Scan for the cell matching the given text and deliver its (x, y) coordinate at center. 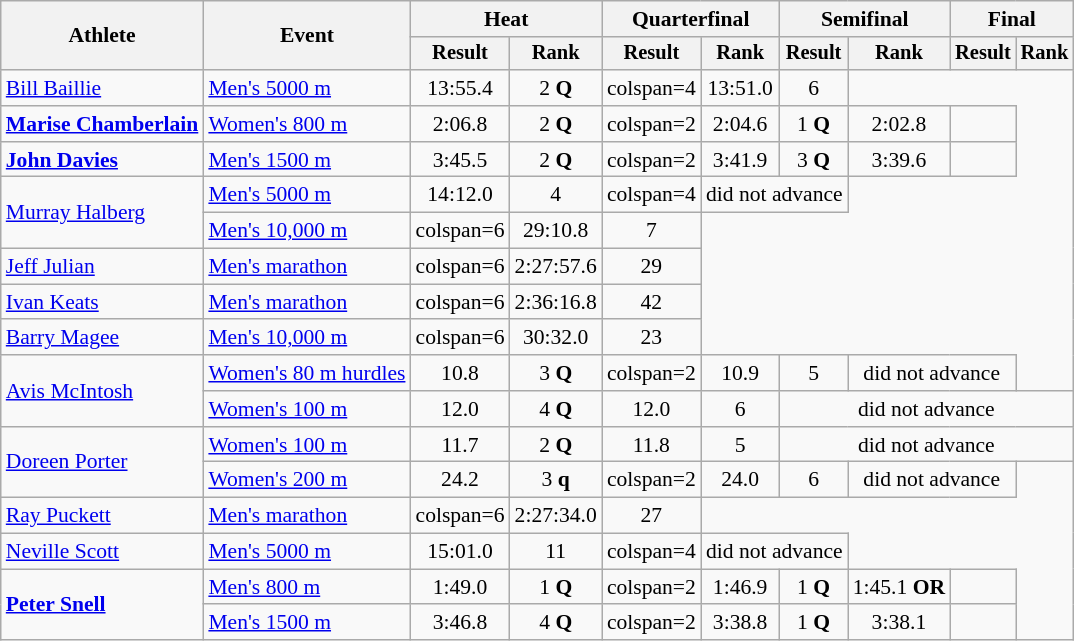
24.2 (460, 480)
Neville Scott (102, 552)
Men's 800 m (306, 587)
John Davies (102, 160)
2:36:16.8 (556, 302)
Women's 200 m (306, 480)
2:06.8 (460, 124)
2:04.6 (740, 124)
1:46.9 (740, 587)
1:45.1 OR (899, 587)
Ivan Keats (102, 302)
3 q (556, 480)
Doreen Porter (102, 462)
3:38.8 (740, 623)
Women's 800 m (306, 124)
14:12.0 (460, 195)
42 (652, 302)
Event (306, 36)
Women's 80 m hurdles (306, 373)
Bill Baillie (102, 88)
29:10.8 (556, 231)
3:46.8 (460, 623)
Marise Chamberlain (102, 124)
29 (652, 267)
2:02.8 (899, 124)
1:49.0 (460, 587)
Barry Magee (102, 338)
Jeff Julian (102, 267)
3:45.5 (460, 160)
10.9 (740, 373)
Quarterfinal (691, 19)
4 (556, 195)
Final (1012, 19)
15:01.0 (460, 552)
3:41.9 (740, 160)
2:27:57.6 (556, 267)
Avis McIntosh (102, 390)
3:38.1 (899, 623)
Murray Halberg (102, 212)
10.8 (460, 373)
11 (556, 552)
23 (652, 338)
Heat (506, 19)
7 (652, 231)
Semifinal (864, 19)
Ray Puckett (102, 516)
3:39.6 (899, 160)
Athlete (102, 36)
13:51.0 (740, 88)
13:55.4 (460, 88)
11.8 (652, 445)
30:32.0 (556, 338)
24.0 (740, 480)
27 (652, 516)
2:27:34.0 (556, 516)
Peter Snell (102, 604)
11.7 (460, 445)
